Extract the (x, y) coordinate from the center of the cell holding the provided text.  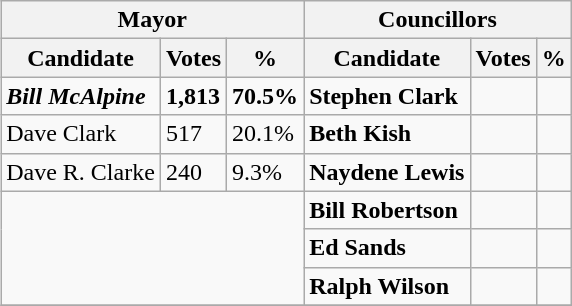
Ed Sands (387, 248)
Mayor (152, 20)
Dave R. Clarke (81, 172)
240 (193, 172)
1,813 (193, 96)
70.5% (266, 96)
Dave Clark (81, 134)
Ralph Wilson (387, 286)
Stephen Clark (387, 96)
Naydene Lewis (387, 172)
20.1% (266, 134)
Beth Kish (387, 134)
9.3% (266, 172)
Councillors (438, 20)
517 (193, 134)
Bill Robertson (387, 210)
Bill McAlpine (81, 96)
